From the cell containing the given text, extract its center point as (x, y) coordinate. 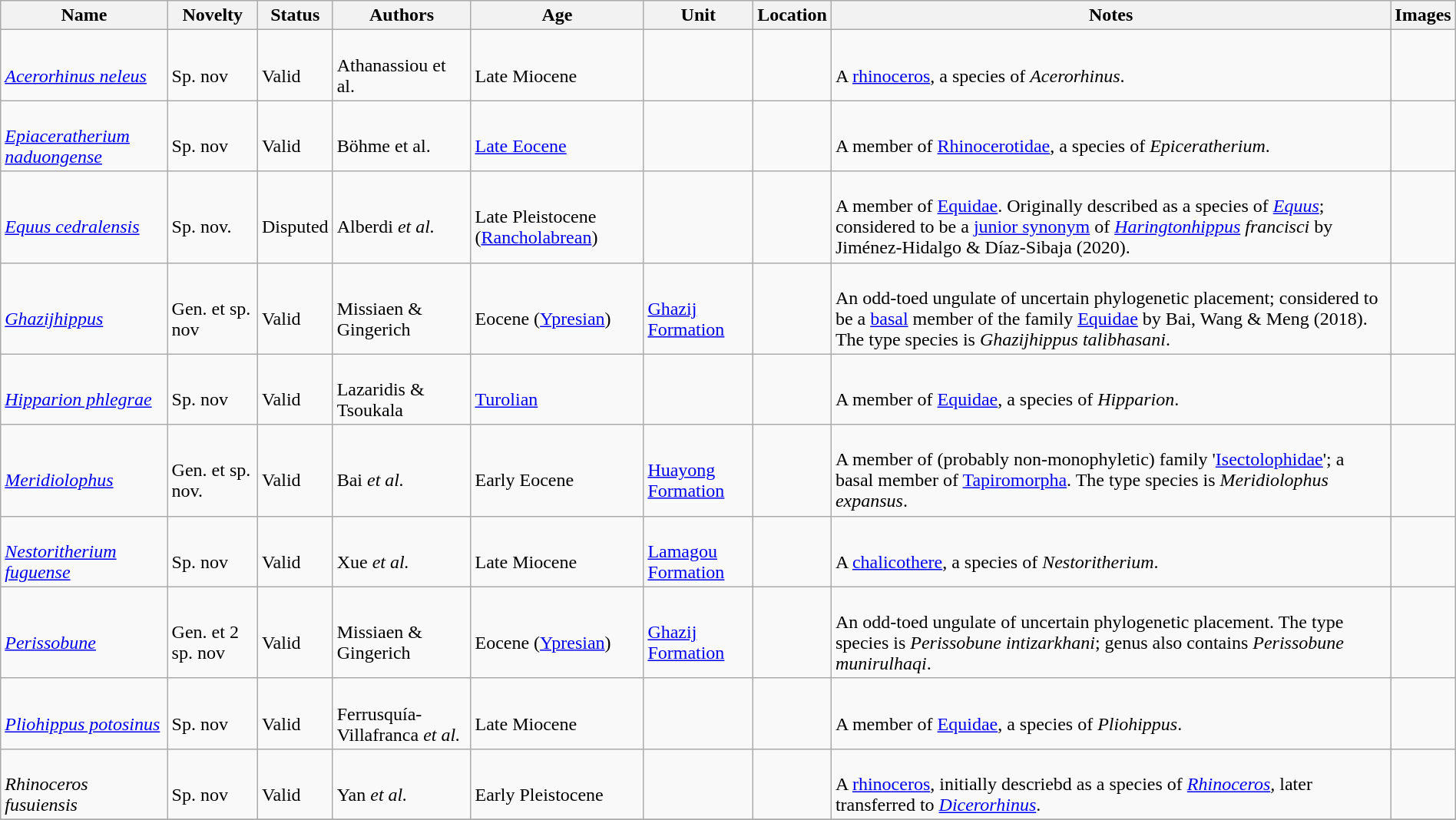
Xue et al. (402, 551)
Late Eocene (558, 136)
Novelty (212, 15)
Sp. nov. (212, 217)
Ghazijhippus (84, 309)
Early Eocene (558, 470)
Turolian (558, 389)
A member of Equidae, a species of Pliohippus. (1110, 713)
Böhme et al. (402, 136)
Early Pleistocene (558, 784)
Age (558, 15)
Notes (1110, 15)
Status (295, 15)
Athanassiou et al. (402, 65)
Gen. et sp. nov (212, 309)
Nestoritherium fuguense (84, 551)
A member of Equidae, a species of Hipparion. (1110, 389)
A chalicothere, a species of Nestoritherium. (1110, 551)
A member of Rhinocerotidae, a species of Epiceratherium. (1110, 136)
Gen. et sp. nov. (212, 470)
Perissobune (84, 633)
Images (1423, 15)
Gen. et 2 sp. nov (212, 633)
Meridiolophus (84, 470)
Yan et al. (402, 784)
Pliohippus potosinus (84, 713)
Disputed (295, 217)
Lazaridis & Tsoukala (402, 389)
Bai et al. (402, 470)
Late Pleistocene (Rancholabrean) (558, 217)
Equus cedralensis (84, 217)
Hipparion phlegrae (84, 389)
Ferrusquía-Villafranca et al. (402, 713)
A rhinoceros, a species of Acerorhinus. (1110, 65)
A rhinoceros, initially descriebd as a species of Rhinoceros, later transferred to Dicerorhinus. (1110, 784)
Alberdi et al. (402, 217)
A member of (probably non-monophyletic) family 'Isectolophidae'; a basal member of Tapiromorpha. The type species is Meridiolophus expansus. (1110, 470)
Huayong Formation (699, 470)
Location (793, 15)
Authors (402, 15)
Lamagou Formation (699, 551)
Unit (699, 15)
Name (84, 15)
Acerorhinus neleus (84, 65)
Rhinoceros fusuiensis (84, 784)
Epiaceratherium naduongense (84, 136)
An odd-toed ungulate of uncertain phylogenetic placement. The type species is Perissobune intizarkhani; genus also contains Perissobune munirulhaqi. (1110, 633)
